Identify which cell holds the provided text, then report its (X, Y) central coordinate. 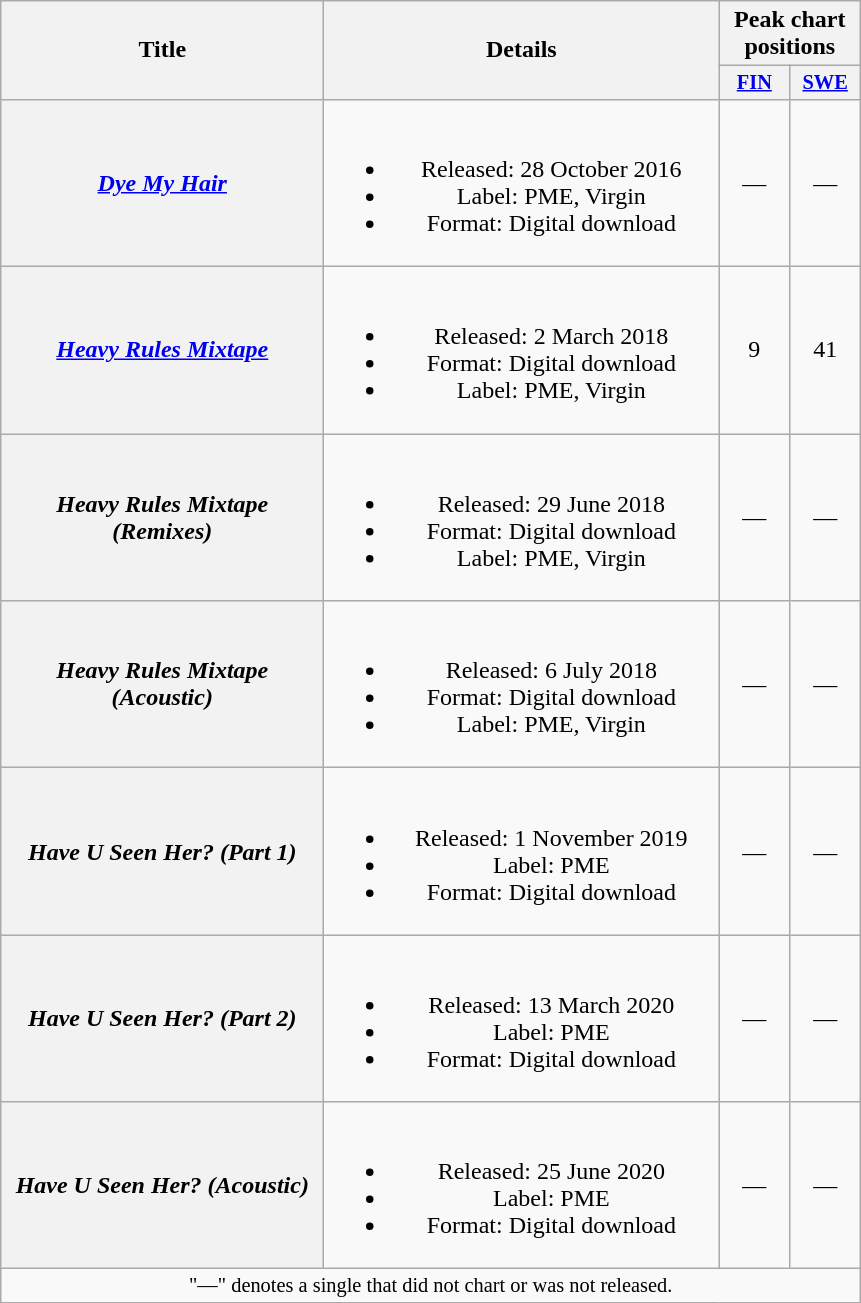
Heavy Rules Mixtape (Remixes) (162, 518)
Have U Seen Her? (Part 2) (162, 1018)
Released: 25 June 2020Label: PMEFormat: Digital download (522, 1186)
Heavy Rules Mixtape (Acoustic) (162, 684)
41 (826, 350)
Heavy Rules Mixtape (162, 350)
SWE (826, 83)
Released: 1 November 2019Label: PMEFormat: Digital download (522, 852)
Released: 28 October 2016Label: PME, VirginFormat: Digital download (522, 182)
Released: 29 June 2018Format: Digital downloadLabel: PME, Virgin (522, 518)
9 (754, 350)
Title (162, 50)
Details (522, 50)
Have U Seen Her? (Acoustic) (162, 1186)
Released: 2 March 2018Format: Digital downloadLabel: PME, Virgin (522, 350)
FIN (754, 83)
Have U Seen Her? (Part 1) (162, 852)
Peak chart positions (790, 34)
Released: 6 July 2018Format: Digital downloadLabel: PME, Virgin (522, 684)
Released: 13 March 2020Label: PMEFormat: Digital download (522, 1018)
"—" denotes a single that did not chart or was not released. (431, 1286)
Dye My Hair (162, 182)
